Find where the given text appears and provide that cell's center as (X, Y) coordinate. 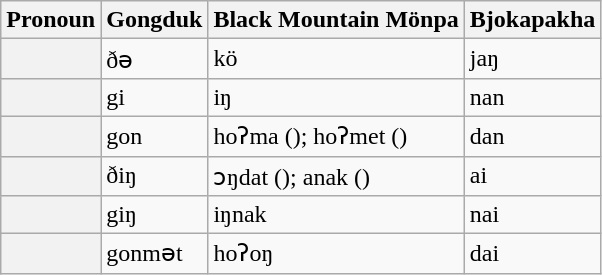
iŋnak (336, 215)
ðiŋ (154, 176)
hoʔoŋ (336, 254)
nan (532, 97)
Gongduk (154, 20)
Black Mountain Mönpa (336, 20)
Bjokapakha (532, 20)
nai (532, 215)
gon (154, 136)
dai (532, 254)
ðə (154, 59)
ai (532, 176)
ɔŋdat (); anak () (336, 176)
dan (532, 136)
hoʔma (); hoʔmet () (336, 136)
kö (336, 59)
gi (154, 97)
Pronoun (51, 20)
giŋ (154, 215)
iŋ (336, 97)
gonmət (154, 254)
jaŋ (532, 59)
